Determine the [x, y] coordinate at the center of the cell enclosing the given text.  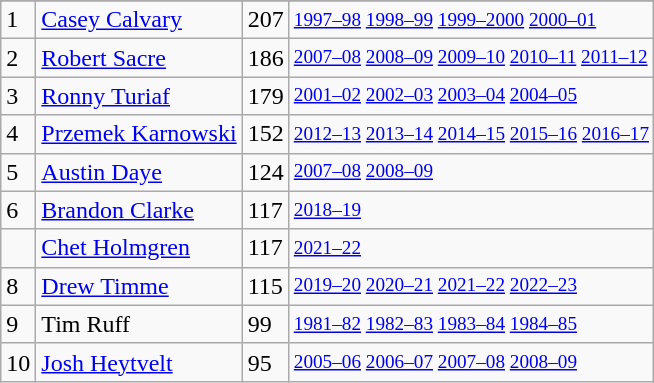
2007–08 2008–09 [471, 172]
2001–02 2002–03 2003–04 2004–05 [471, 96]
10 [18, 362]
152 [266, 134]
Tim Ruff [139, 324]
2007–08 2008–09 2009–10 2010–11 2011–12 [471, 58]
1997–98 1998–99 1999–2000 2000–01 [471, 20]
115 [266, 286]
1981–82 1982–83 1983–84 1984–85 [471, 324]
Robert Sacre [139, 58]
Austin Daye [139, 172]
8 [18, 286]
Chet Holmgren [139, 248]
2018–19 [471, 210]
Drew Timme [139, 286]
99 [266, 324]
Josh Heytvelt [139, 362]
1 [18, 20]
5 [18, 172]
4 [18, 134]
2 [18, 58]
Brandon Clarke [139, 210]
186 [266, 58]
2005–06 2006–07 2007–08 2008–09 [471, 362]
179 [266, 96]
207 [266, 20]
95 [266, 362]
2012–13 2013–14 2014–15 2015–16 2016–17 [471, 134]
9 [18, 324]
2021–22 [471, 248]
3 [18, 96]
Ronny Turiaf [139, 96]
6 [18, 210]
124 [266, 172]
Casey Calvary [139, 20]
Przemek Karnowski [139, 134]
2019–20 2020–21 2021–22 2022–23 [471, 286]
